Locate the cell with the specified text and output its (x, y) center coordinate. 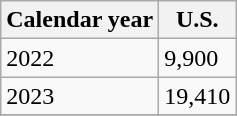
19,410 (198, 96)
Calendar year (80, 20)
9,900 (198, 58)
2023 (80, 96)
2022 (80, 58)
U.S. (198, 20)
